Pinpoint the cell where the given text exists, returning its [X, Y] midpoint coordinate. 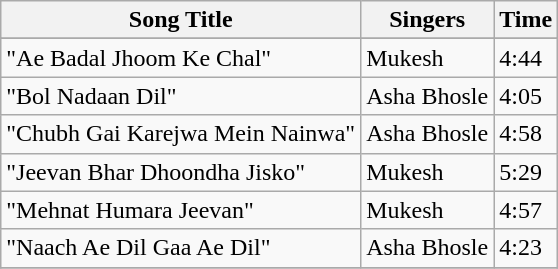
"Mehnat Humara Jeevan" [181, 210]
4:05 [526, 96]
"Bol Nadaan Dil" [181, 96]
"Ae Badal Jhoom Ke Chal" [181, 58]
"Jeevan Bhar Dhoondha Jisko" [181, 172]
Singers [428, 20]
"Naach Ae Dil Gaa Ae Dil" [181, 248]
4:23 [526, 248]
Time [526, 20]
5:29 [526, 172]
Song Title [181, 20]
4:58 [526, 134]
4:44 [526, 58]
4:57 [526, 210]
"Chubh Gai Karejwa Mein Nainwa" [181, 134]
